Extract the [x, y] coordinate from the center of the cell holding the provided text.  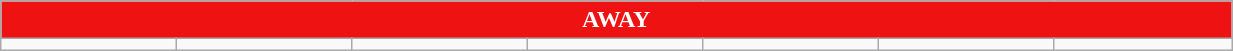
AWAY [616, 20]
